From the cell containing the given text, extract its center point as [x, y] coordinate. 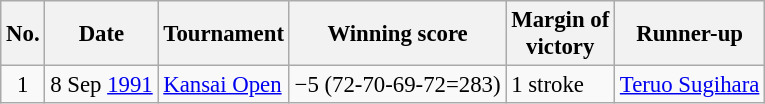
Kansai Open [224, 85]
Tournament [224, 34]
Margin ofvictory [560, 34]
8 Sep 1991 [102, 85]
No. [23, 34]
−5 (72-70-69-72=283) [398, 85]
Date [102, 34]
Teruo Sugihara [690, 85]
Runner-up [690, 34]
1 stroke [560, 85]
1 [23, 85]
Winning score [398, 34]
